Determine the [x, y] coordinate at the center of the cell enclosing the given text.  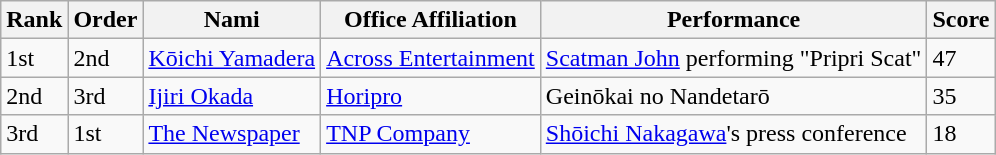
35 [961, 96]
Ijiri Okada [232, 96]
Nami [232, 20]
18 [961, 134]
Across Entertainment [431, 58]
Performance [734, 20]
Score [961, 20]
TNP Company [431, 134]
Office Affiliation [431, 20]
Shōichi Nakagawa's press conference [734, 134]
Horipro [431, 96]
Kōichi Yamadera [232, 58]
Scatman John performing "Pripri Scat" [734, 58]
The Newspaper [232, 134]
Geinōkai no Nandetarō [734, 96]
Order [106, 20]
Rank [34, 20]
47 [961, 58]
